Scan for the cell matching the given text and deliver its [x, y] coordinate at center. 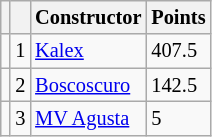
Boscoscuro [88, 85]
142.5 [178, 85]
3 [20, 118]
407.5 [178, 51]
5 [178, 118]
Kalex [88, 51]
MV Agusta [88, 118]
2 [20, 85]
1 [20, 51]
Constructor [88, 17]
Points [178, 17]
